Detect which cell encompasses the target text, then output its [x, y] center coordinate. 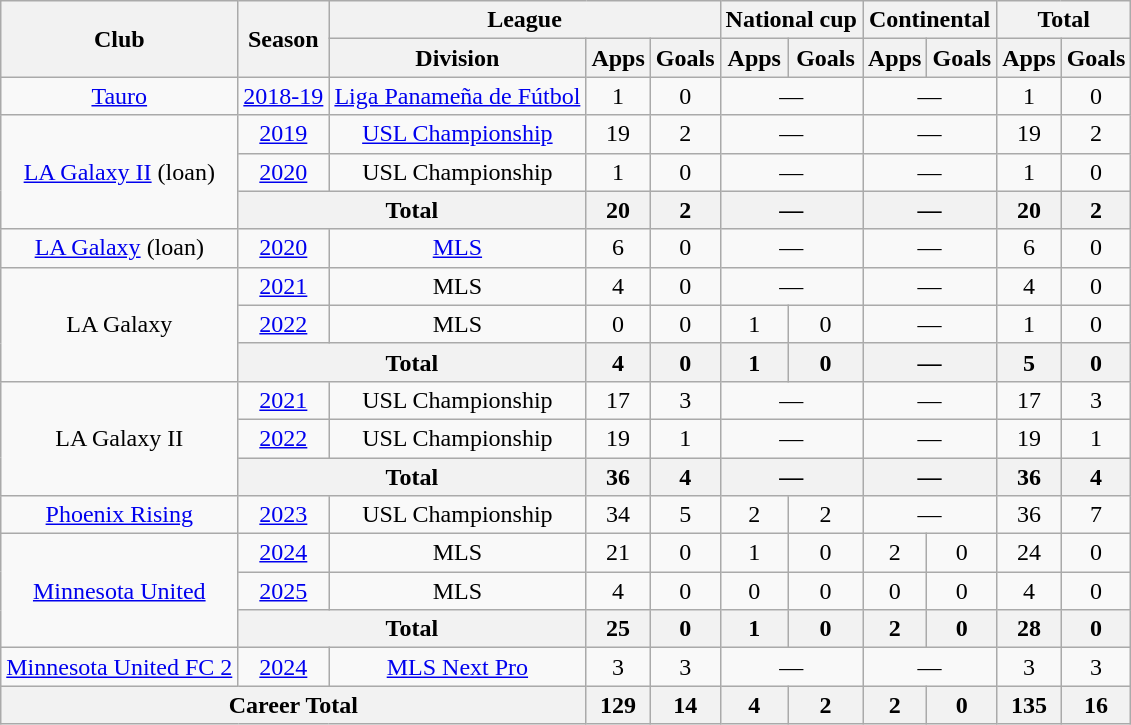
34 [618, 515]
Minnesota United [120, 591]
2018-19 [284, 96]
LA Galaxy II [120, 438]
LA Galaxy [120, 324]
16 [1096, 705]
LA Galaxy II (loan) [120, 172]
League [524, 20]
2025 [284, 591]
129 [618, 705]
Liga Panameña de Fútbol [458, 96]
28 [1029, 629]
LA Galaxy (loan) [120, 248]
Minnesota United FC 2 [120, 667]
Division [458, 58]
2023 [284, 515]
Season [284, 39]
25 [618, 629]
24 [1029, 553]
21 [618, 553]
14 [685, 705]
Career Total [294, 705]
Continental [929, 20]
Phoenix Rising [120, 515]
Club [120, 39]
Tauro [120, 96]
National cup [791, 20]
MLS Next Pro [458, 667]
7 [1096, 515]
2019 [284, 134]
135 [1029, 705]
